Identify which cell holds the provided text, then report its (x, y) central coordinate. 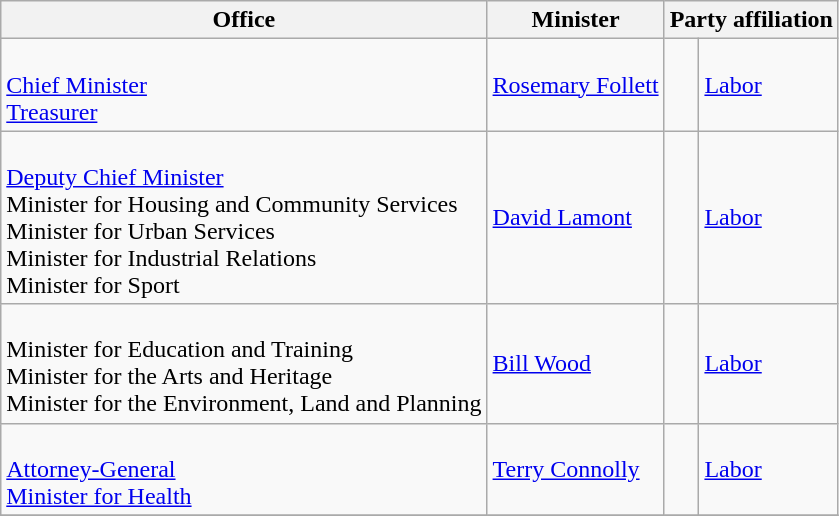
Deputy Chief Minister Minister for Housing and Community Services Minister for Urban Services Minister for Industrial Relations Minister for Sport (244, 218)
Party affiliation (751, 20)
Bill Wood (576, 364)
Office (244, 20)
Chief Minister Treasurer (244, 85)
Minister for Education and Training Minister for the Arts and Heritage Minister for the Environment, Land and Planning (244, 364)
Terry Connolly (576, 469)
Minister (576, 20)
Attorney-General Minister for Health (244, 469)
David Lamont (576, 218)
Rosemary Follett (576, 85)
